Output the [X, Y] coordinate of the center of the cell containing the given text.  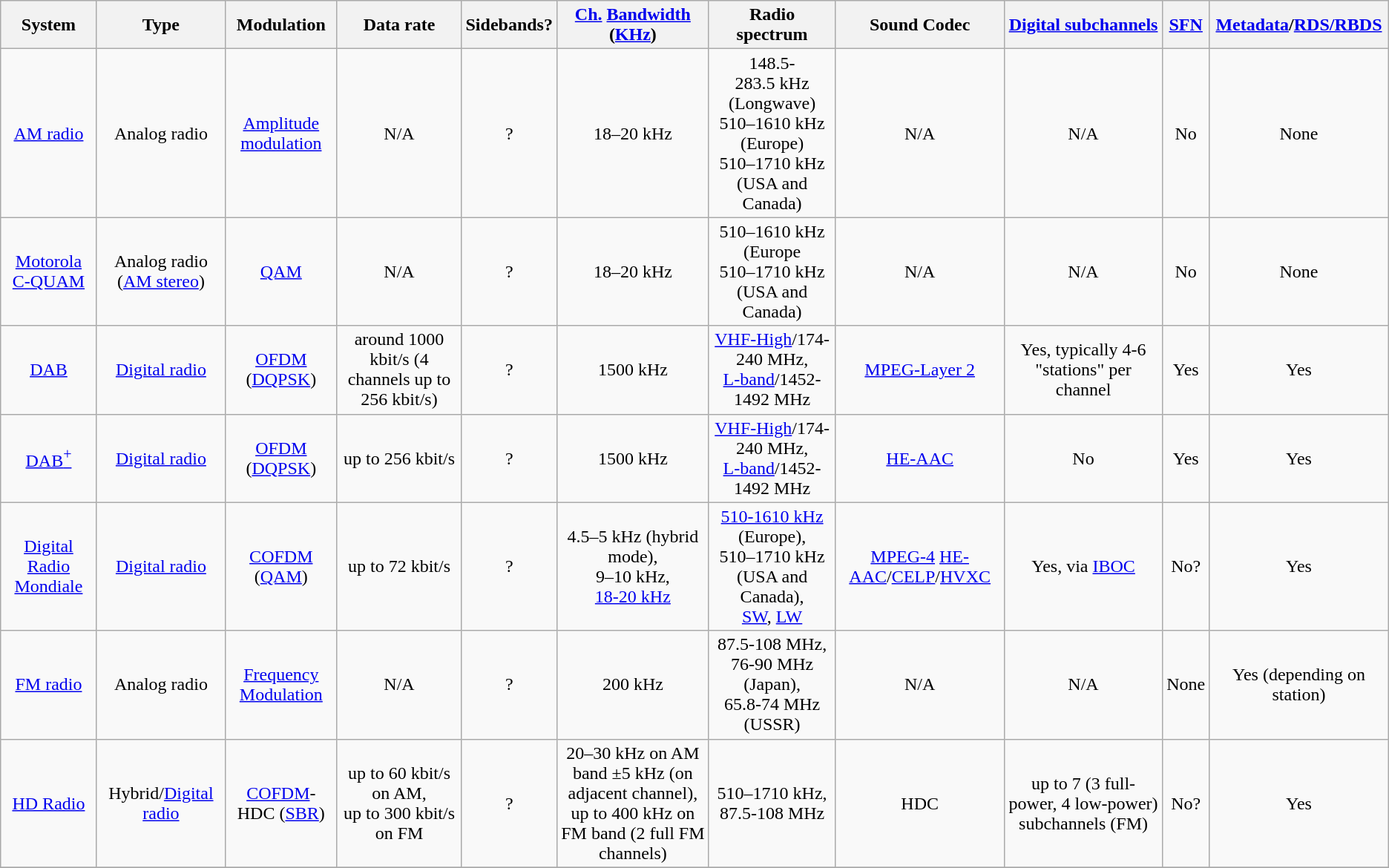
up to 256 kbit/s [399, 458]
Radio spectrum [772, 25]
up to 60 kbit/s on AM,up to 300 kbit/s on FM [399, 803]
20–30 kHz on AM band ±5 kHz (on adjacent channel),up to 400 kHz on FM band (2 full FM channels) [632, 803]
510-1610 kHz (Europe),510–1710 kHz (USA and Canada),SW, LW [772, 567]
Yes, via IBOC [1083, 567]
COFDM-HDC (SBR) [281, 803]
AM radio [49, 134]
around 1000 kbit/s (4 channels up to 256 kbit/s) [399, 369]
510–1610 kHz (Europe 510–1710 kHz (USA and Canada) [772, 272]
Sidebands? [509, 25]
Digital subchannels [1083, 25]
4.5–5 kHz (hybrid mode),9–10 kHz,18-20 kHz [632, 567]
Yes (depending on station) [1299, 685]
COFDM (QAM) [281, 567]
HD Radio [49, 803]
Motorola C-QUAM [49, 272]
SFN [1186, 25]
Data rate [399, 25]
System [49, 25]
HE-AAC [920, 458]
Analog radio (AM stereo) [160, 272]
Sound Codec [920, 25]
QAM [281, 272]
Metadata/RDS/RBDS [1299, 25]
Amplitude modulation [281, 134]
MPEG-4 HE-AAC/CELP/HVXC [920, 567]
up to 7 (3 full-power, 4 low-power) subchannels (FM) [1083, 803]
Yes, typically 4-6 "stations" per channel [1083, 369]
Frequency Modulation [281, 685]
87.5-108 MHz,76-90 MHz (Japan),65.8-74 MHz (USSR) [772, 685]
Digital Radio Mondiale [49, 567]
FM radio [49, 685]
DAB [49, 369]
148.5-283.5 kHz (Longwave)510–1610 kHz (Europe)510–1710 kHz (USA and Canada) [772, 134]
Type [160, 25]
510–1710 kHz, 87.5-108 MHz [772, 803]
HDC [920, 803]
up to 72 kbit/s [399, 567]
200 kHz [632, 685]
Hybrid/Digital radio [160, 803]
MPEG-Layer 2 [920, 369]
Modulation [281, 25]
Ch. Bandwidth (KHz) [632, 25]
DAB+ [49, 458]
